Scan for the cell matching the given text and deliver its [x, y] coordinate at center. 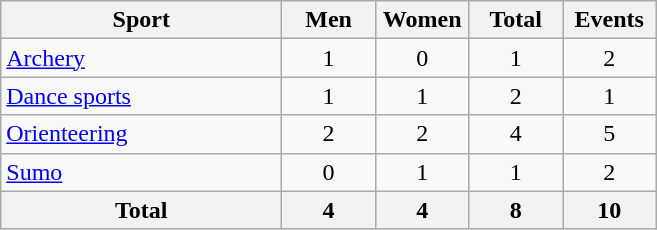
Men [329, 20]
Events [609, 20]
Dance sports [142, 96]
10 [609, 210]
Archery [142, 58]
Orienteering [142, 134]
Sumo [142, 172]
Sport [142, 20]
Women [422, 20]
8 [516, 210]
5 [609, 134]
